Return the [X, Y] coordinate for the center point of the cell that contains the specified text.  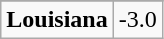
-3.0 [138, 20]
Louisiana [57, 20]
